For the text-containing cell, return its midpoint in [X, Y] coordinate format. 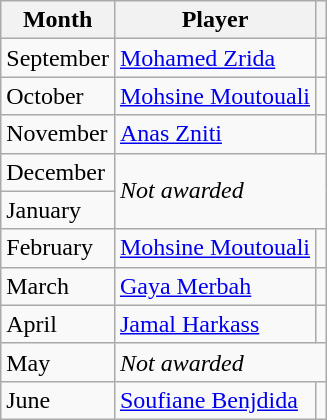
Soufiane Benjdida [214, 400]
May [58, 362]
Mohamed Zrida [214, 58]
February [58, 248]
September [58, 58]
Gaya Merbah [214, 286]
November [58, 134]
Jamal Harkass [214, 324]
April [58, 324]
Player [214, 20]
Anas Zniti [214, 134]
June [58, 400]
October [58, 96]
Month [58, 20]
January [58, 210]
March [58, 286]
December [58, 172]
